Identify which cell holds the provided text, then report its [x, y] central coordinate. 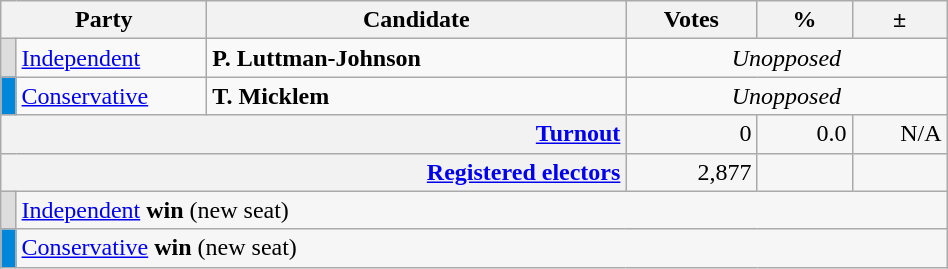
Turnout [314, 134]
2,877 [692, 172]
± [900, 20]
T. Micklem [416, 96]
Independent win (new seat) [482, 210]
Party [104, 20]
% [804, 20]
Candidate [416, 20]
Conservative [112, 96]
0 [692, 134]
Registered electors [314, 172]
0.0 [804, 134]
N/A [900, 134]
Conservative win (new seat) [482, 248]
Votes [692, 20]
Independent [112, 58]
P. Luttman-Johnson [416, 58]
